Provide the (X, Y) coordinate of the cell's center where the given text is located.  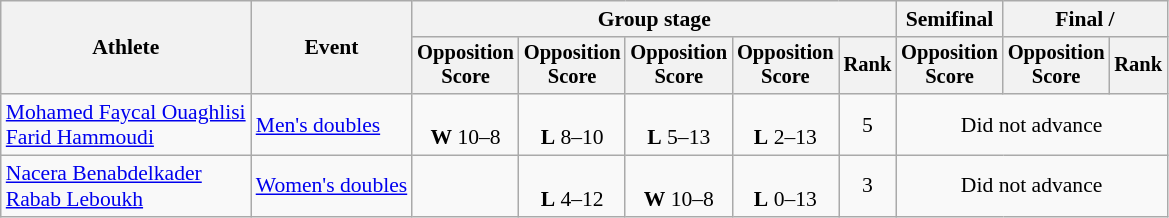
Semifinal (950, 19)
L 8–10 (572, 124)
3 (868, 186)
Group stage (654, 19)
Women's doubles (332, 186)
Nacera BenabdelkaderRabab Leboukh (126, 186)
L 0–13 (786, 186)
Mohamed Faycal OuaghlisiFarid Hammoudi (126, 124)
L 2–13 (786, 124)
L 4–12 (572, 186)
Event (332, 48)
Final / (1085, 19)
L 5–13 (678, 124)
5 (868, 124)
Athlete (126, 48)
Men's doubles (332, 124)
